Return (X, Y) of the center of cell containing provided text 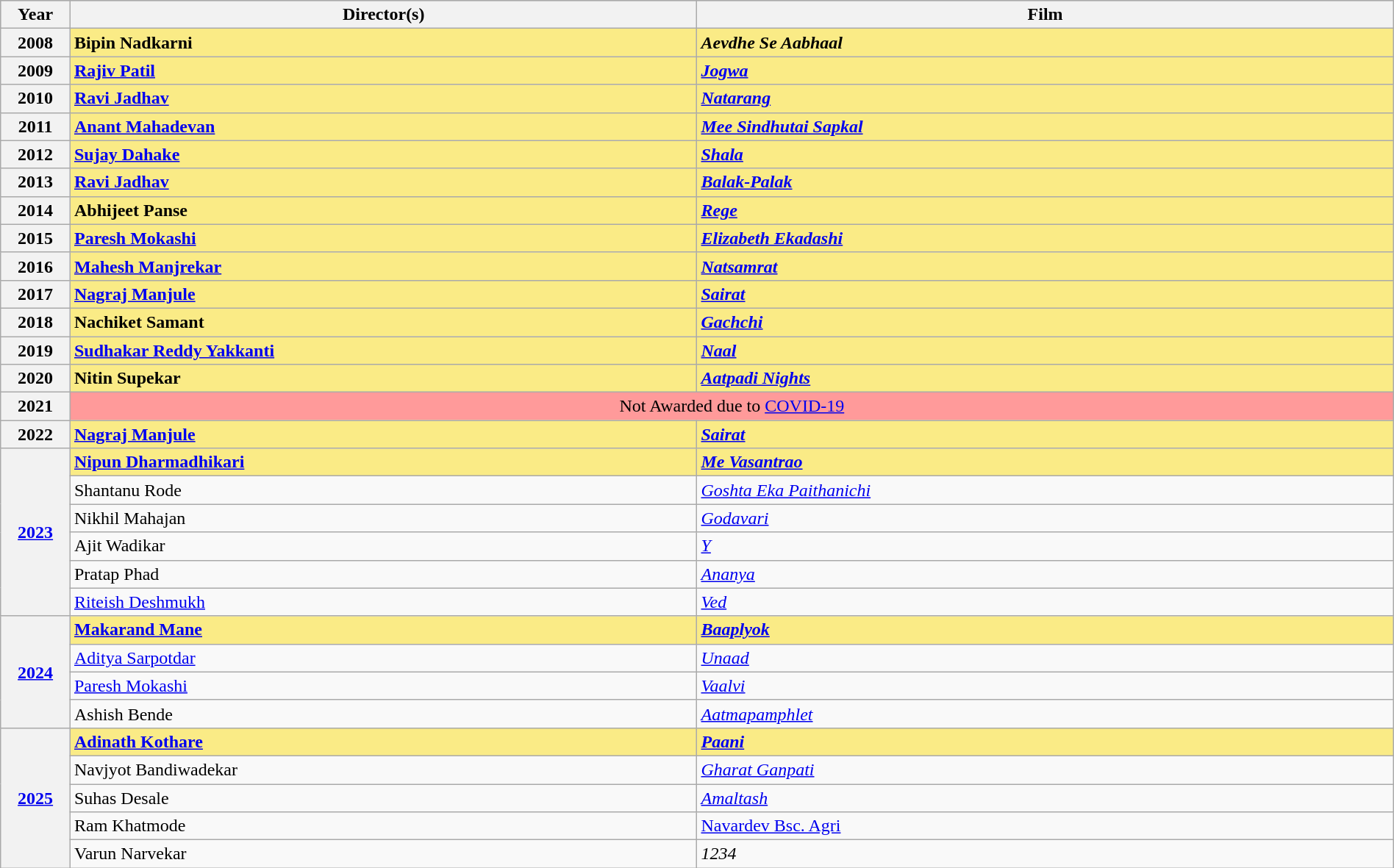
Unaad (1045, 658)
Nikhil Mahajan (384, 518)
Aatmapamphlet (1045, 714)
Paani (1045, 742)
Varun Narvekar (384, 854)
Adinath Kothare (384, 742)
Nipun Dharmadhikari (384, 462)
Sudhakar Reddy Yakkanti (384, 351)
Nachiket Samant (384, 322)
2023 (35, 532)
2014 (35, 210)
Rajiv Patil (384, 71)
Not Awarded due to COVID-19 (732, 406)
Director(s) (384, 15)
2025 (35, 797)
2017 (35, 294)
2024 (35, 672)
2011 (35, 126)
Bipin Nadkarni (384, 43)
2022 (35, 434)
Vaalvi (1045, 686)
2016 (35, 266)
2010 (35, 98)
Anant Mahadevan (384, 126)
2008 (35, 43)
Nitin Supekar (384, 379)
Navjyot Bandiwadekar (384, 770)
Y (1045, 546)
Makarand Mane (384, 630)
2013 (35, 182)
Film (1045, 15)
Aevdhe Se Aabhaal (1045, 43)
Pratap Phad (384, 574)
1234 (1045, 854)
Shantanu Rode (384, 490)
Rege (1045, 210)
Ajit Wadikar (384, 546)
Aatpadi Nights (1045, 379)
Me Vasantrao (1045, 462)
Natsamrat (1045, 266)
2019 (35, 351)
Godavari (1045, 518)
Elizabeth Ekadashi (1045, 238)
Mahesh Manjrekar (384, 266)
Year (35, 15)
2020 (35, 379)
Baaplyok (1045, 630)
Sujay Dahake (384, 154)
Aditya Sarpotdar (384, 658)
Suhas Desale (384, 797)
2018 (35, 322)
2012 (35, 154)
Ved (1045, 602)
Amaltash (1045, 797)
2015 (35, 238)
Gachchi (1045, 322)
Riteish Deshmukh (384, 602)
Natarang (1045, 98)
Balak-Palak (1045, 182)
Ashish Bende (384, 714)
Shala (1045, 154)
Abhijeet Panse (384, 210)
2021 (35, 406)
Goshta Eka Paithanichi (1045, 490)
Jogwa (1045, 71)
Naal (1045, 351)
Navardev Bsc. Agri (1045, 826)
Ram Khatmode (384, 826)
Ananya (1045, 574)
2009 (35, 71)
Gharat Ganpati (1045, 770)
Mee Sindhutai Sapkal (1045, 126)
